Determine the (x, y) coordinate at the center of the cell enclosing the given text.  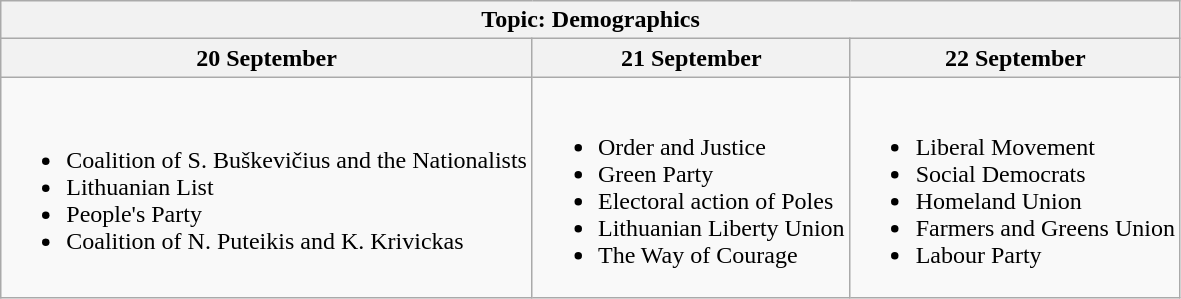
22 September (1015, 58)
Liberal MovementSocial DemocratsHomeland UnionFarmers and Greens UnionLabour Party (1015, 188)
20 September (267, 58)
Order and JusticeGreen PartyElectoral action of PolesLithuanian Liberty UnionThe Way of Courage (691, 188)
21 September (691, 58)
Topic: Demographics (591, 20)
Coalition of S. Buškevičius and the NationalistsLithuanian ListPeople's PartyCoalition of N. Puteikis and K. Krivickas (267, 188)
